Detect which cell encompasses the target text, then output its (X, Y) center coordinate. 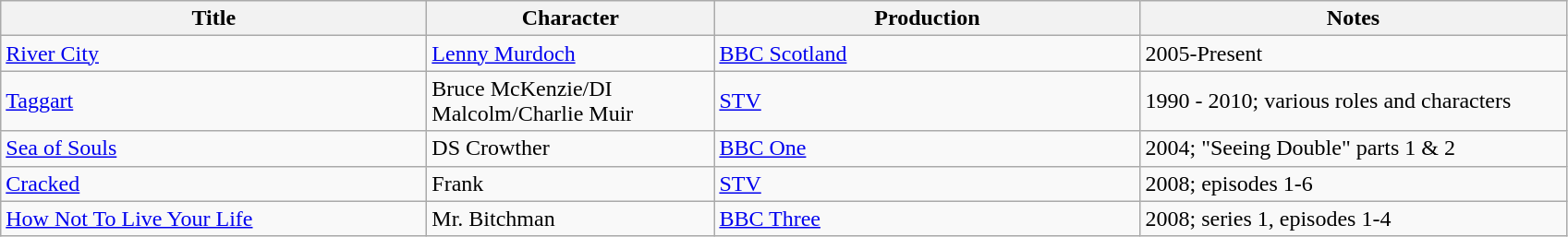
How Not To Live Your Life (214, 219)
2008; episodes 1-6 (1353, 184)
Frank (571, 184)
BBC Three (928, 219)
Production (928, 18)
Taggart (214, 101)
Title (214, 18)
Mr. Bitchman (571, 219)
Cracked (214, 184)
BBC One (928, 148)
Character (571, 18)
2008; series 1, episodes 1-4 (1353, 219)
Sea of Souls (214, 148)
2004; "Seeing Double" parts 1 & 2 (1353, 148)
DS Crowther (571, 148)
BBC Scotland (928, 53)
Lenny Murdoch (571, 53)
Notes (1353, 18)
River City (214, 53)
2005-Present (1353, 53)
Bruce McKenzie/DI Malcolm/Charlie Muir (571, 101)
1990 - 2010; various roles and characters (1353, 101)
